For the text-containing cell, return its midpoint in (x, y) coordinate format. 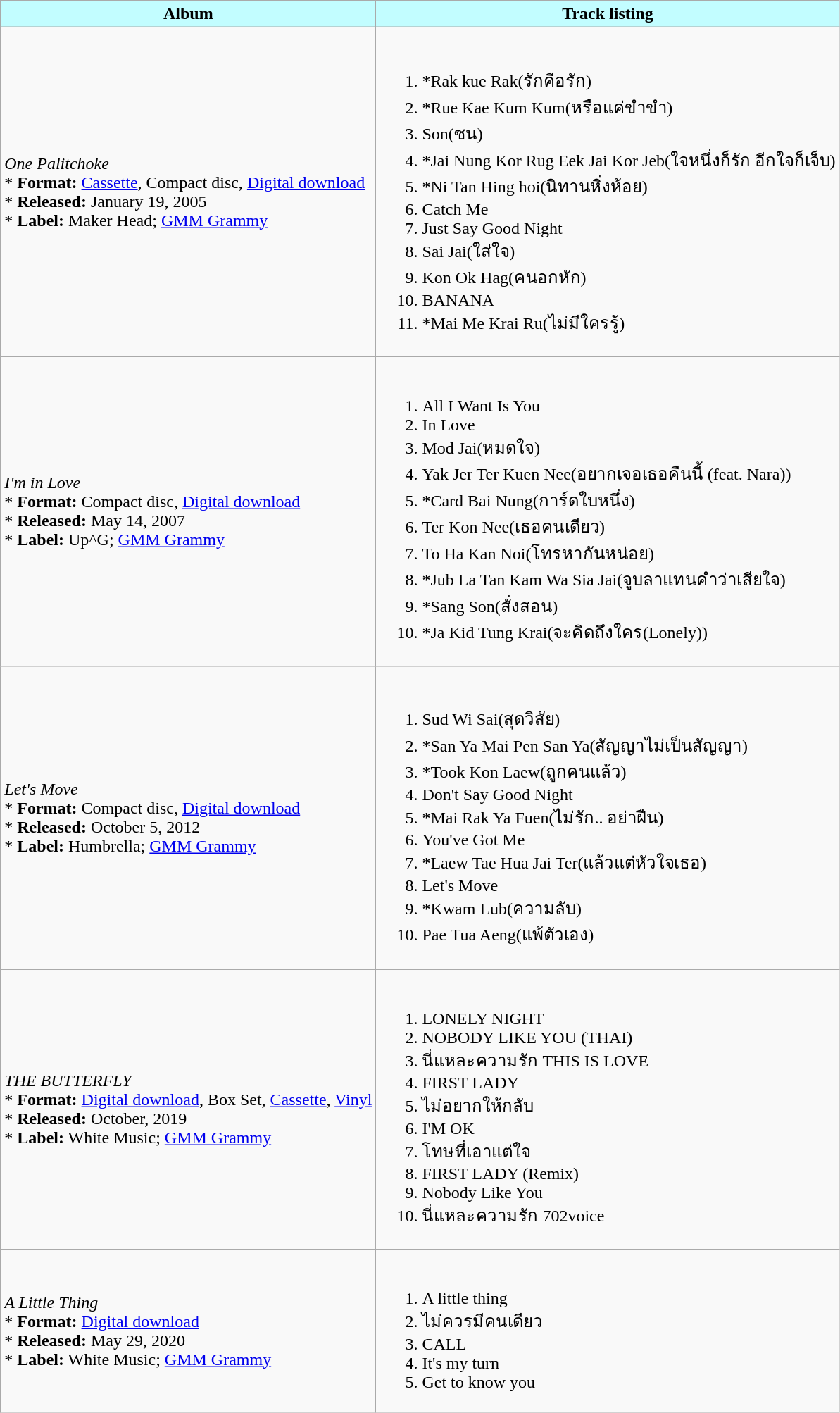
One Palitchoke * Format: Cassette, Compact disc, Digital download * Released: January 19, 2005 * Label: Maker Head; GMM Grammy (189, 192)
THE BUTTERFLY * Format: Digital download, Box Set, Cassette, Vinyl * Released: October, 2019 * Label: White Music; GMM Grammy (189, 1109)
Let's Move * Format: Compact disc, Digital download * Released: October 5, 2012 * Label: Humbrella; GMM Grammy (189, 818)
A Little Thing * Format: Digital download * Released: May 29, 2020 * Label: White Music; GMM Grammy (189, 1331)
Track listing (608, 14)
A little thingไม่ควรมีคนเดียวCALLIt's my turnGet to know you (608, 1331)
Album (189, 14)
I'm in Love * Format: Compact disc, Digital download * Released: May 14, 2007 * Label: Up^G; GMM Grammy (189, 511)
